Return (X, Y) of the center of cell containing provided text 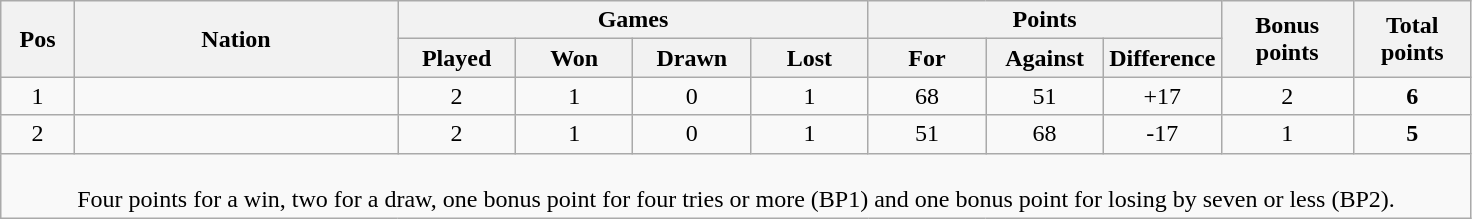
6 (1412, 96)
Played (457, 58)
For (927, 58)
Drawn (692, 58)
Games (633, 20)
5 (1412, 134)
Four points for a win, two for a draw, one bonus point for four tries or more (BP1) and one bonus point for losing by seven or less (BP2). (736, 186)
Against (1045, 58)
Difference (1162, 58)
Totalpoints (1412, 39)
Bonuspoints (1287, 39)
+17 (1162, 96)
Points (1044, 20)
Won (574, 58)
Pos (38, 39)
Lost (810, 58)
-17 (1162, 134)
Nation (236, 39)
